Return the [x, y] coordinate for the center point of the cell that contains the specified text.  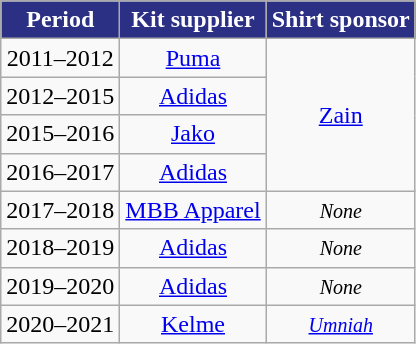
Puma [193, 58]
2020–2021 [60, 324]
2015–2016 [60, 134]
Kelme [193, 324]
Umniah [340, 324]
Shirt sponsor [340, 20]
2019–2020 [60, 286]
Jako [193, 134]
2017–2018 [60, 210]
2012–2015 [60, 96]
Kit supplier [193, 20]
2018–2019 [60, 248]
2011–2012 [60, 58]
Zain [340, 115]
Period [60, 20]
MBB Apparel [193, 210]
2016–2017 [60, 172]
